Return (X, Y) of the center of cell containing provided text 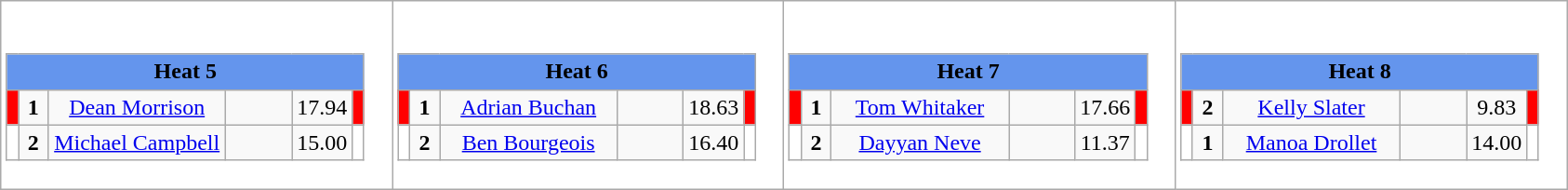
Heat 6 1 Adrian Buchan 18.63 2 Ben Bourgeois 16.40 (588, 95)
Tom Whitaker (921, 107)
Heat 8 2 Kelly Slater 9.83 1 Manoa Drollet 14.00 (1371, 95)
9.83 (1497, 107)
Manoa Drollet (1311, 142)
17.94 (322, 107)
Kelly Slater (1311, 107)
Michael Campbell (138, 142)
Heat 8 (1360, 72)
Heat 7 (968, 72)
Adrian Buchan (528, 107)
Heat 6 (577, 72)
16.40 (714, 142)
15.00 (322, 142)
Dean Morrison (138, 107)
11.37 (1105, 142)
17.66 (1105, 107)
Heat 7 1 Tom Whitaker 17.66 2 Dayyan Neve 11.37 (980, 95)
18.63 (714, 107)
Ben Bourgeois (528, 142)
14.00 (1497, 142)
Heat 5 (185, 72)
Heat 5 1 Dean Morrison 17.94 2 Michael Campbell 15.00 (197, 95)
Dayyan Neve (921, 142)
